Pinpoint the cell where the given text exists, returning its [x, y] midpoint coordinate. 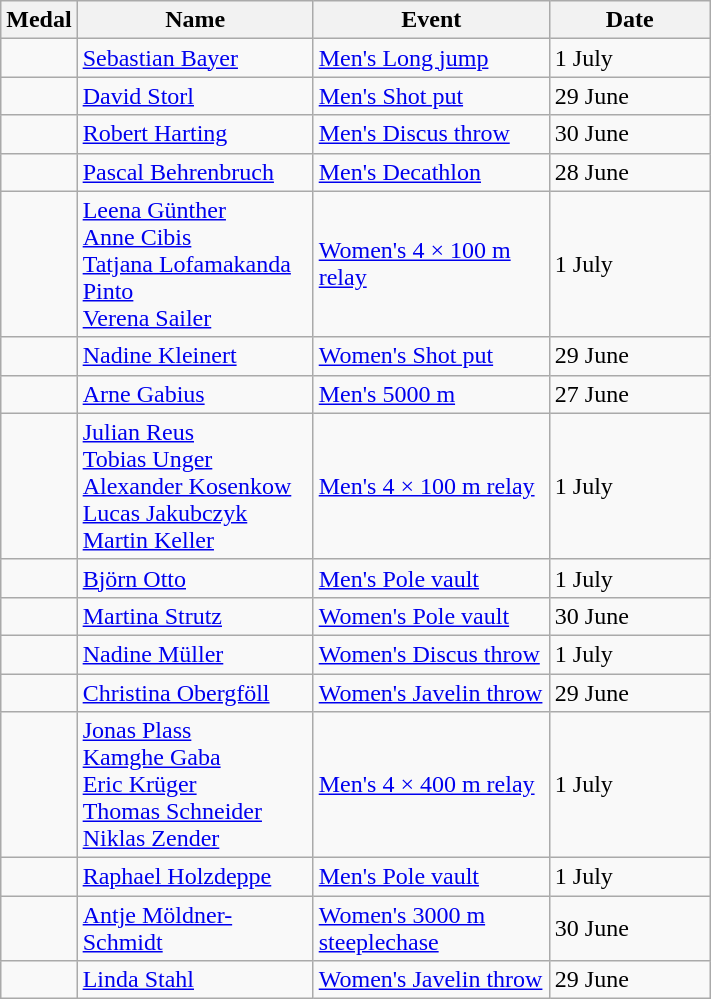
Raphael Holzdeppe [195, 877]
Women's 3000 m steeplechase [431, 928]
Date [630, 20]
Women's Shot put [431, 356]
Men's Decathlon [431, 172]
Martina Strutz [195, 616]
Julian ReusTobias UngerAlexander KosenkowLucas JakubczykMartin Keller [195, 486]
Women's Discus throw [431, 654]
Leena GüntherAnne CibisTatjana Lofamakanda PintoVerena Sailer [195, 264]
Linda Stahl [195, 980]
27 June [630, 394]
Women's 4 × 100 m relay [431, 264]
Jonas PlassKamghe GabaEric KrügerThomas SchneiderNiklas Zender [195, 785]
Men's 4 × 100 m relay [431, 486]
Men's Shot put [431, 96]
Antje Möldner-Schmidt [195, 928]
Pascal Behrenbruch [195, 172]
Name [195, 20]
Men's Long jump [431, 58]
Arne Gabius [195, 394]
Men's 5000 m [431, 394]
28 June [630, 172]
Christina Obergföll [195, 693]
Women's Pole vault [431, 616]
Robert Harting [195, 134]
Medal [39, 20]
Men's 4 × 400 m relay [431, 785]
Nadine Müller [195, 654]
Sebastian Bayer [195, 58]
Björn Otto [195, 578]
Men's Discus throw [431, 134]
David Storl [195, 96]
Nadine Kleinert [195, 356]
Event [431, 20]
